Find where the given text appears and provide that cell's center as [x, y] coordinate. 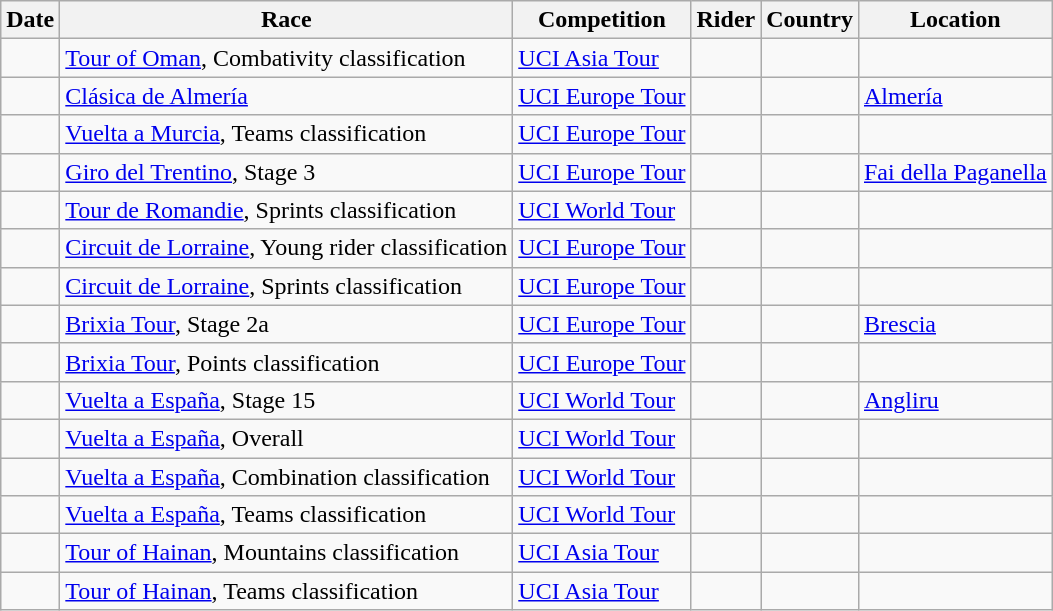
Brixia Tour, Stage 2a [286, 324]
Rider [726, 20]
Circuit de Lorraine, Young rider classification [286, 248]
Angliru [955, 400]
Giro del Trentino, Stage 3 [286, 172]
Tour of Hainan, Mountains classification [286, 553]
Almería [955, 96]
Brescia [955, 324]
Fai della Paganella [955, 172]
Vuelta a España, Teams classification [286, 515]
Vuelta a España, Stage 15 [286, 400]
Vuelta a España, Overall [286, 438]
Circuit de Lorraine, Sprints classification [286, 286]
Tour of Oman, Combativity classification [286, 58]
Brixia Tour, Points classification [286, 362]
Competition [602, 20]
Race [286, 20]
Tour de Romandie, Sprints classification [286, 210]
Clásica de Almería [286, 96]
Vuelta a Murcia, Teams classification [286, 134]
Date [30, 20]
Vuelta a España, Combination classification [286, 477]
Tour of Hainan, Teams classification [286, 591]
Country [810, 20]
Location [955, 20]
